Capture the cell that displays the provided text and extract its (x, y) central coordinate. 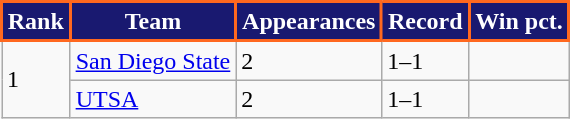
San Diego State (153, 60)
Win pct. (519, 22)
Rank (36, 22)
1 (36, 80)
UTSA (153, 99)
Appearances (309, 22)
Team (153, 22)
Record (426, 22)
